Output the (X, Y) coordinate of the center of the cell containing the given text.  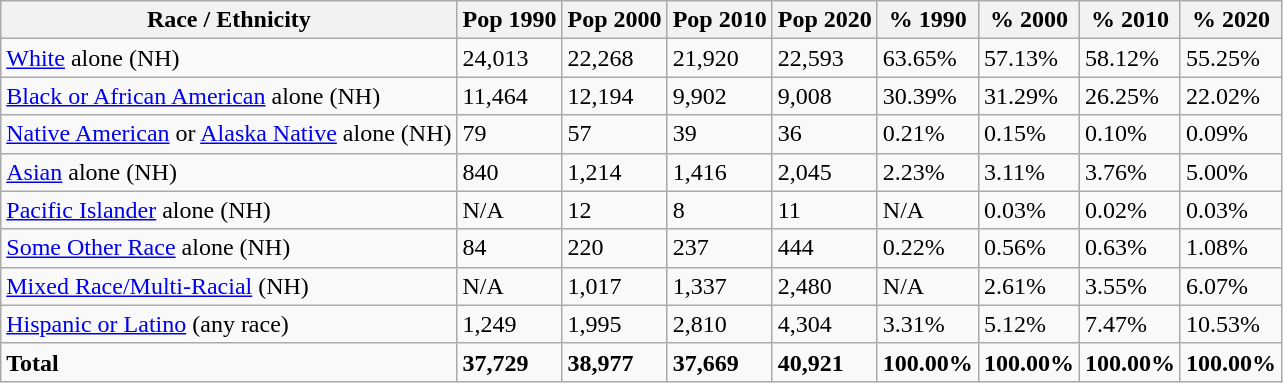
11,464 (510, 96)
2,045 (824, 172)
220 (614, 248)
1.08% (1230, 248)
10.53% (1230, 324)
58.12% (1130, 58)
% 2010 (1130, 20)
11 (824, 210)
39 (720, 134)
9,008 (824, 96)
0.02% (1130, 210)
0.09% (1230, 134)
9,902 (720, 96)
37,669 (720, 362)
2,810 (720, 324)
1,416 (720, 172)
1,249 (510, 324)
1,214 (614, 172)
3.11% (1028, 172)
Black or African American alone (NH) (229, 96)
4,304 (824, 324)
Pacific Islander alone (NH) (229, 210)
% 2020 (1230, 20)
Total (229, 362)
84 (510, 248)
Race / Ethnicity (229, 20)
8 (720, 210)
% 1990 (928, 20)
0.10% (1130, 134)
Pop 2000 (614, 20)
26.25% (1130, 96)
22.02% (1230, 96)
22,268 (614, 58)
1,337 (720, 286)
444 (824, 248)
12 (614, 210)
5.12% (1028, 324)
40,921 (824, 362)
36 (824, 134)
7.47% (1130, 324)
Pop 1990 (510, 20)
3.55% (1130, 286)
63.65% (928, 58)
237 (720, 248)
Pop 2010 (720, 20)
57 (614, 134)
22,593 (824, 58)
31.29% (1028, 96)
38,977 (614, 362)
0.63% (1130, 248)
Pop 2020 (824, 20)
2,480 (824, 286)
0.22% (928, 248)
% 2000 (1028, 20)
1,017 (614, 286)
55.25% (1230, 58)
0.21% (928, 134)
Asian alone (NH) (229, 172)
79 (510, 134)
3.76% (1130, 172)
2.23% (928, 172)
3.31% (928, 324)
12,194 (614, 96)
30.39% (928, 96)
0.56% (1028, 248)
6.07% (1230, 286)
24,013 (510, 58)
White alone (NH) (229, 58)
0.15% (1028, 134)
2.61% (1028, 286)
840 (510, 172)
57.13% (1028, 58)
1,995 (614, 324)
Hispanic or Latino (any race) (229, 324)
5.00% (1230, 172)
Native American or Alaska Native alone (NH) (229, 134)
37,729 (510, 362)
Mixed Race/Multi-Racial (NH) (229, 286)
21,920 (720, 58)
Some Other Race alone (NH) (229, 248)
